Provide the (x, y) coordinate of the cell's center where the given text is located.  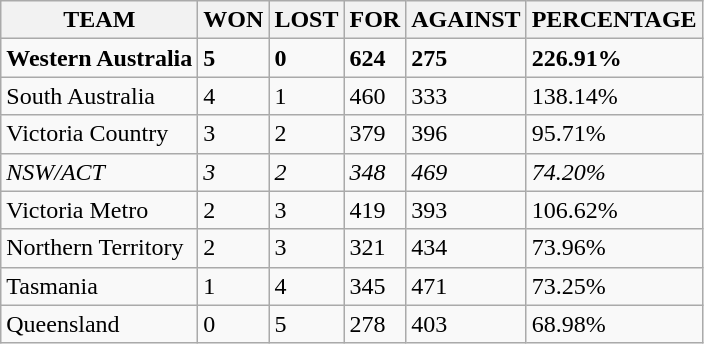
226.91% (614, 58)
WON (234, 20)
393 (466, 210)
348 (375, 172)
624 (375, 58)
Queensland (100, 324)
106.62% (614, 210)
396 (466, 134)
469 (466, 172)
471 (466, 286)
275 (466, 58)
Victoria Metro (100, 210)
95.71% (614, 134)
Western Australia (100, 58)
FOR (375, 20)
68.98% (614, 324)
Victoria Country (100, 134)
379 (375, 134)
PERCENTAGE (614, 20)
LOST (306, 20)
South Australia (100, 96)
333 (466, 96)
73.25% (614, 286)
434 (466, 248)
403 (466, 324)
NSW/ACT (100, 172)
TEAM (100, 20)
460 (375, 96)
278 (375, 324)
138.14% (614, 96)
74.20% (614, 172)
73.96% (614, 248)
321 (375, 248)
Northern Territory (100, 248)
345 (375, 286)
AGAINST (466, 20)
419 (375, 210)
Tasmania (100, 286)
